Determine the [x, y] coordinate at the center of the cell enclosing the given text.  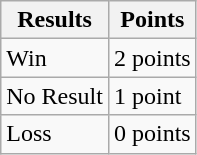
No Result [55, 96]
0 points [152, 134]
Win [55, 58]
2 points [152, 58]
Loss [55, 134]
Results [55, 20]
Points [152, 20]
1 point [152, 96]
